Provide the (X, Y) coordinate of the cell's center where the given text is located.  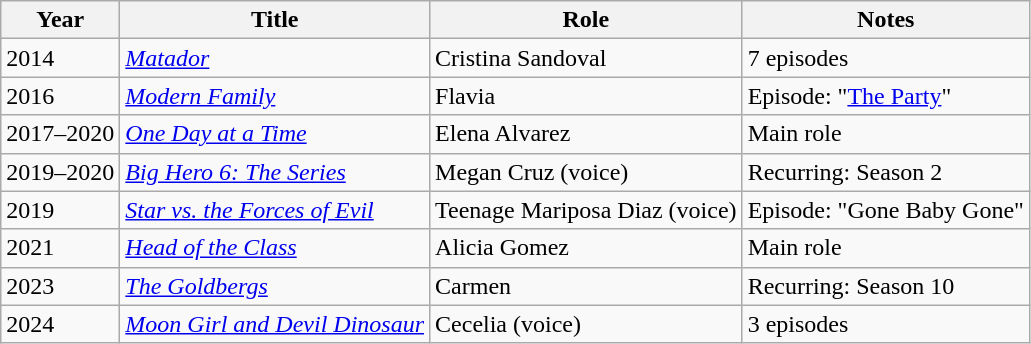
7 episodes (886, 58)
Elena Alvarez (586, 134)
Carmen (586, 286)
Episode: "Gone Baby Gone" (886, 210)
2019 (60, 210)
Role (586, 20)
Recurring: Season 2 (886, 172)
2021 (60, 248)
2019–2020 (60, 172)
Modern Family (275, 96)
Alicia Gomez (586, 248)
2016 (60, 96)
Star vs. the Forces of Evil (275, 210)
Year (60, 20)
Cecelia (voice) (586, 324)
The Goldbergs (275, 286)
Notes (886, 20)
Matador (275, 58)
2023 (60, 286)
Title (275, 20)
2014 (60, 58)
Teenage Mariposa Diaz (voice) (586, 210)
2024 (60, 324)
Head of the Class (275, 248)
Cristina Sandoval (586, 58)
Big Hero 6: The Series (275, 172)
Flavia (586, 96)
Recurring: Season 10 (886, 286)
3 episodes (886, 324)
Episode: "The Party" (886, 96)
2017–2020 (60, 134)
Moon Girl and Devil Dinosaur (275, 324)
Megan Cruz (voice) (586, 172)
One Day at a Time (275, 134)
